For the text-containing cell, return its midpoint in (x, y) coordinate format. 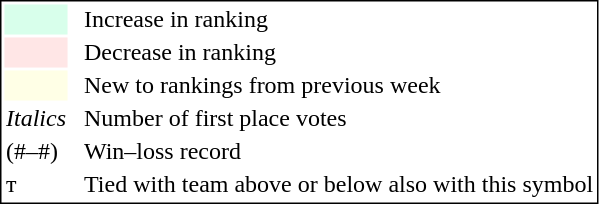
New to rankings from previous week (338, 85)
Increase in ranking (338, 19)
Italics (36, 119)
Win–loss record (338, 151)
Tied with team above or below also with this symbol (338, 185)
Decrease in ranking (338, 53)
т (36, 185)
Number of first place votes (338, 119)
(#–#) (36, 151)
